Return (X, Y) of the center of cell containing provided text 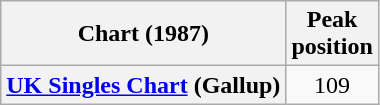
UK Singles Chart (Gallup) (144, 85)
Peakposition (332, 34)
Chart (1987) (144, 34)
109 (332, 85)
